Capture the cell that displays the provided text and extract its [X, Y] central coordinate. 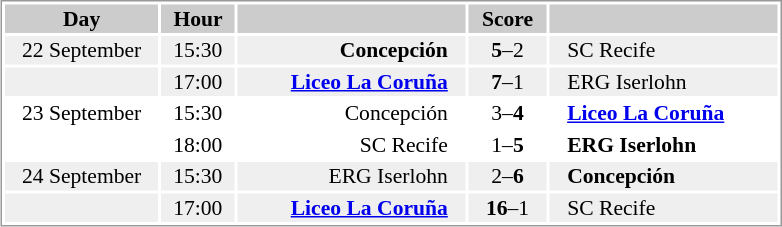
16–1 [507, 208]
18:00 [198, 144]
Hour [198, 18]
Day [82, 18]
1–5 [507, 144]
2–6 [507, 176]
7–1 [507, 82]
24 September [82, 176]
Score [507, 18]
3–4 [507, 113]
23 September [82, 113]
22 September [82, 50]
5–2 [507, 50]
